Scan for the cell matching the given text and deliver its (X, Y) coordinate at center. 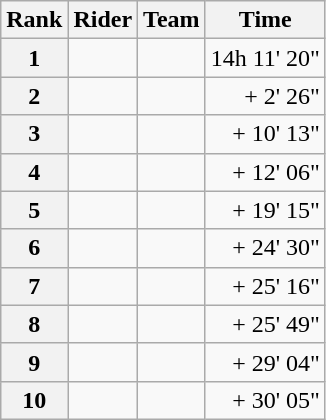
3 (34, 134)
9 (34, 362)
+ 12' 06" (265, 172)
+ 25' 16" (265, 286)
4 (34, 172)
+ 24' 30" (265, 248)
+ 29' 04" (265, 362)
8 (34, 324)
Time (265, 20)
1 (34, 58)
6 (34, 248)
5 (34, 210)
+ 30' 05" (265, 400)
Team (172, 20)
Rank (34, 20)
2 (34, 96)
+ 2' 26" (265, 96)
10 (34, 400)
14h 11' 20" (265, 58)
Rider (103, 20)
7 (34, 286)
+ 19' 15" (265, 210)
+ 25' 49" (265, 324)
+ 10' 13" (265, 134)
